Find where the given text appears and provide that cell's center as (X, Y) coordinate. 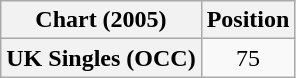
UK Singles (OCC) (101, 58)
Position (248, 20)
75 (248, 58)
Chart (2005) (101, 20)
